Identify which cell holds the provided text, then report its (X, Y) central coordinate. 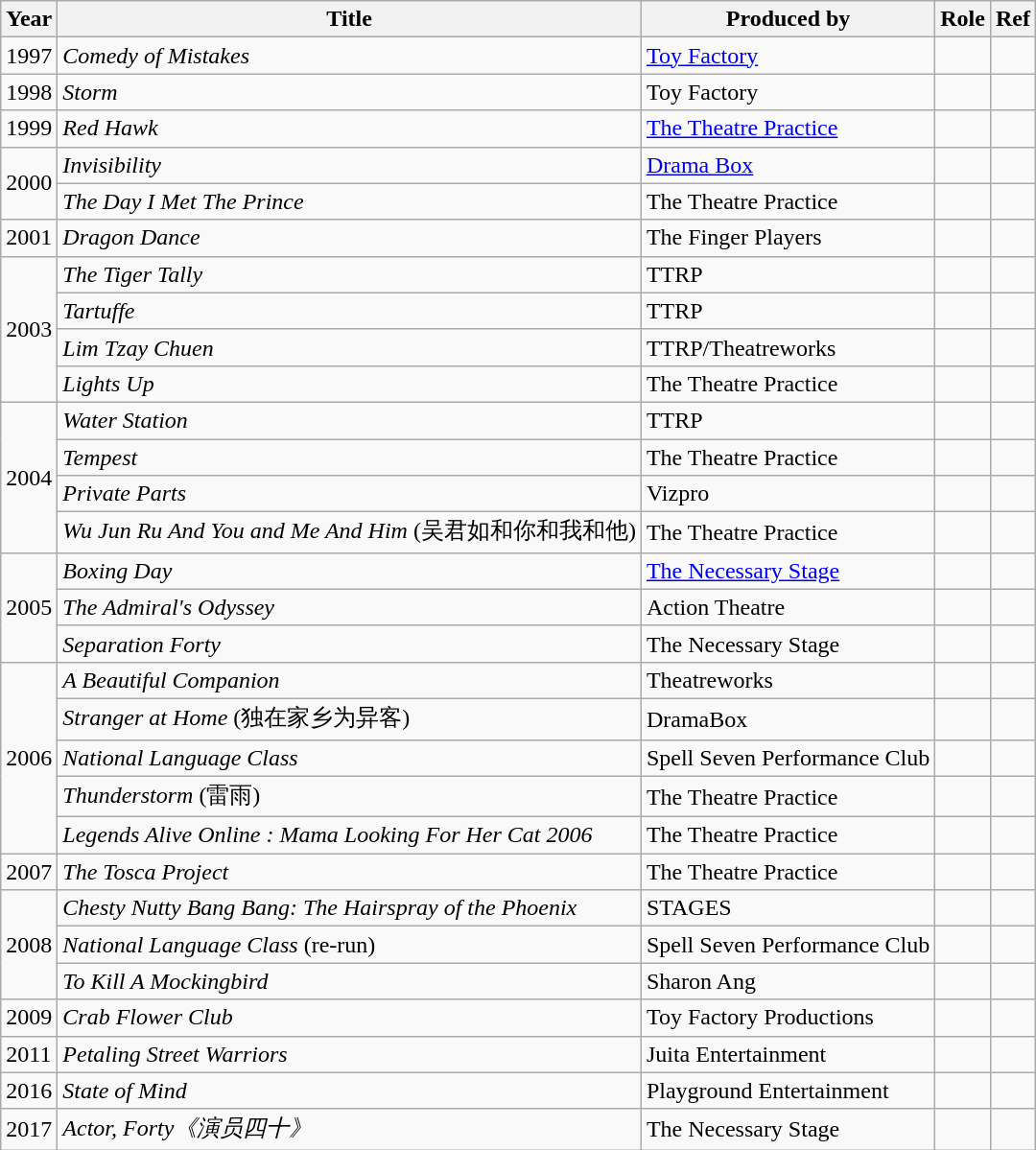
Thunderstorm (雷雨) (349, 796)
2000 (29, 183)
The Finger Players (788, 238)
2008 (29, 945)
The Admiral's Odyssey (349, 607)
Sharon Ang (788, 981)
Year (29, 19)
TTRP/Theatreworks (788, 347)
Private Parts (349, 494)
Legends Alive Online : Mama Looking For Her Cat 2006 (349, 835)
Lim Tzay Chuen (349, 347)
2016 (29, 1091)
Toy Factory Productions (788, 1018)
DramaBox (788, 719)
Water Station (349, 420)
2001 (29, 238)
The Tosca Project (349, 872)
Tempest (349, 458)
Dragon Dance (349, 238)
2011 (29, 1054)
Tartuffe (349, 311)
2007 (29, 872)
National Language Class (349, 758)
Vizpro (788, 494)
Title (349, 19)
Lights Up (349, 384)
Action Theatre (788, 607)
2003 (29, 329)
Drama Box (788, 165)
Invisibility (349, 165)
National Language Class (re-run) (349, 945)
Comedy of Mistakes (349, 56)
Wu Jun Ru And You and Me And Him (吴君如和你和我和他) (349, 533)
2005 (29, 607)
STAGES (788, 908)
The Tiger Tally (349, 274)
Chesty Nutty Bang Bang: The Hairspray of the Phoenix (349, 908)
1997 (29, 56)
1999 (29, 129)
A Beautiful Companion (349, 680)
State of Mind (349, 1091)
2017 (29, 1130)
2004 (29, 478)
To Kill A Mockingbird (349, 981)
Ref (1013, 19)
Stranger at Home (独在家乡为异客) (349, 719)
2009 (29, 1018)
2006 (29, 758)
1998 (29, 92)
Red Hawk (349, 129)
Boxing Day (349, 571)
Theatreworks (788, 680)
Juita Entertainment (788, 1054)
The Day I Met The Prince (349, 201)
Petaling Street Warriors (349, 1054)
Playground Entertainment (788, 1091)
Produced by (788, 19)
Role (963, 19)
Separation Forty (349, 644)
Storm (349, 92)
Crab Flower Club (349, 1018)
Actor, Forty《演员四十》 (349, 1130)
